Locate the cell with the specified text and output its [x, y] center coordinate. 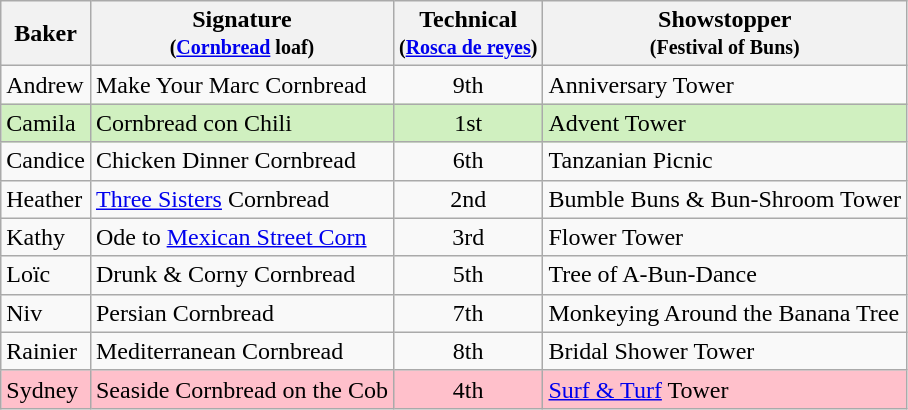
Cornbread con Chili [242, 123]
Bumble Buns & Bun-Shroom Tower [725, 199]
Ode to Mexican Street Corn [242, 237]
7th [468, 313]
Loïc [46, 275]
3rd [468, 237]
Kathy [46, 237]
Signature(Cornbread loaf) [242, 34]
Niv [46, 313]
Rainier [46, 351]
Sydney [46, 389]
Flower Tower [725, 237]
Candice [46, 161]
2nd [468, 199]
Heather [46, 199]
Advent Tower [725, 123]
Monkeying Around the Banana Tree [725, 313]
Andrew [46, 85]
Technical(Rosca de reyes) [468, 34]
Bridal Shower Tower [725, 351]
Surf & Turf Tower [725, 389]
Anniversary Tower [725, 85]
Mediterranean Cornbread [242, 351]
Drunk & Corny Cornbread [242, 275]
Tree of A-Bun-Dance [725, 275]
Seaside Cornbread on the Cob [242, 389]
Camila [46, 123]
6th [468, 161]
1st [468, 123]
9th [468, 85]
Three Sisters Cornbread [242, 199]
Make Your Marc Cornbread [242, 85]
5th [468, 275]
Showstopper(Festival of Buns) [725, 34]
8th [468, 351]
Persian Cornbread [242, 313]
Chicken Dinner Cornbread [242, 161]
Baker [46, 34]
Tanzanian Picnic [725, 161]
4th [468, 389]
